Detect which cell encompasses the target text, then output its (X, Y) center coordinate. 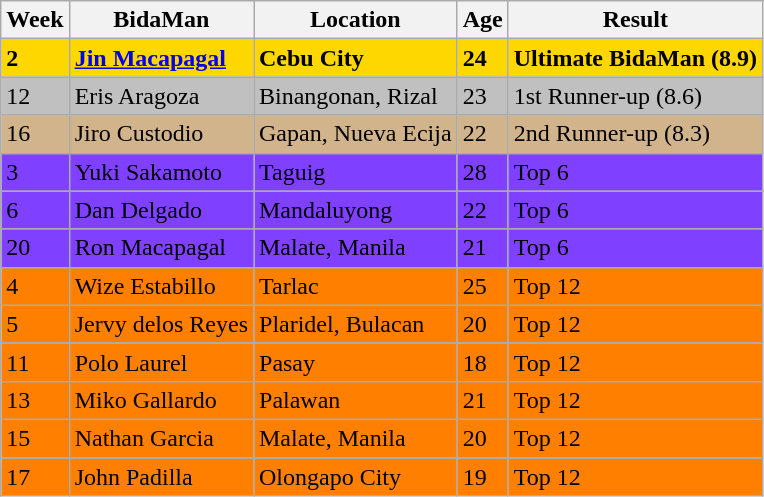
Jin Macapagal (161, 58)
Polo Laurel (161, 362)
Wize Estabillo (161, 286)
Week (35, 20)
2nd Runner-up (8.3) (635, 134)
23 (482, 96)
Mandaluyong (356, 210)
17 (35, 477)
Binangonan, Rizal (356, 96)
2 (35, 58)
Age (482, 20)
13 (35, 400)
Dan Delgado (161, 210)
24 (482, 58)
18 (482, 362)
Taguig (356, 172)
Eris Aragoza (161, 96)
19 (482, 477)
John Padilla (161, 477)
Jiro Custodio (161, 134)
12 (35, 96)
Cebu City (356, 58)
25 (482, 286)
16 (35, 134)
Location (356, 20)
1st Runner-up (8.6) (635, 96)
Pasay (356, 362)
Nathan Garcia (161, 438)
Ultimate BidaMan (8.9) (635, 58)
15 (35, 438)
Yuki Sakamoto (161, 172)
28 (482, 172)
5 (35, 324)
Gapan, Nueva Ecija (356, 134)
Olongapo City (356, 477)
BidaMan (161, 20)
4 (35, 286)
Result (635, 20)
Tarlac (356, 286)
Ron Macapagal (161, 248)
Plaridel, Bulacan (356, 324)
6 (35, 210)
Miko Gallardo (161, 400)
Palawan (356, 400)
Jervy delos Reyes (161, 324)
3 (35, 172)
11 (35, 362)
